Find where the given text appears and provide that cell's center as [X, Y] coordinate. 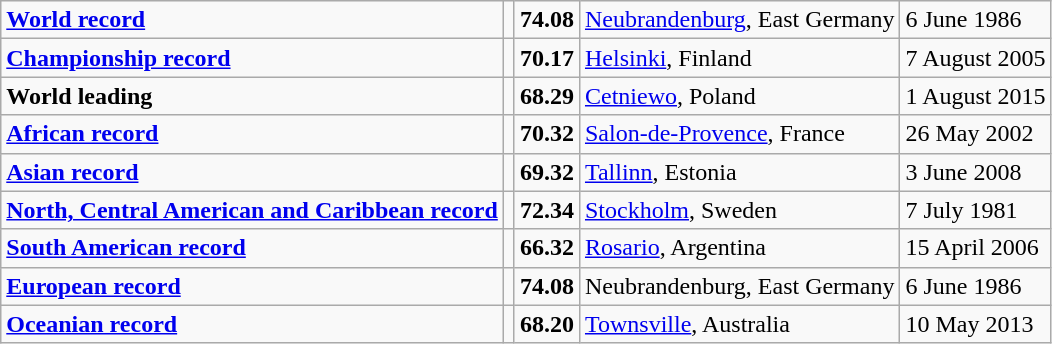
68.29 [546, 96]
70.17 [546, 58]
3 June 2008 [976, 172]
World record [252, 20]
Championship record [252, 58]
26 May 2002 [976, 134]
15 April 2006 [976, 248]
European record [252, 286]
Asian record [252, 172]
Oceanian record [252, 324]
72.34 [546, 210]
Helsinki, Finland [740, 58]
Rosario, Argentina [740, 248]
Tallinn, Estonia [740, 172]
Stockholm, Sweden [740, 210]
66.32 [546, 248]
South American record [252, 248]
7 July 1981 [976, 210]
African record [252, 134]
North, Central American and Caribbean record [252, 210]
Salon-de-Provence, France [740, 134]
Townsville, Australia [740, 324]
Cetniewo, Poland [740, 96]
1 August 2015 [976, 96]
70.32 [546, 134]
68.20 [546, 324]
World leading [252, 96]
10 May 2013 [976, 324]
69.32 [546, 172]
7 August 2005 [976, 58]
